Scan for the cell matching the given text and deliver its [X, Y] coordinate at center. 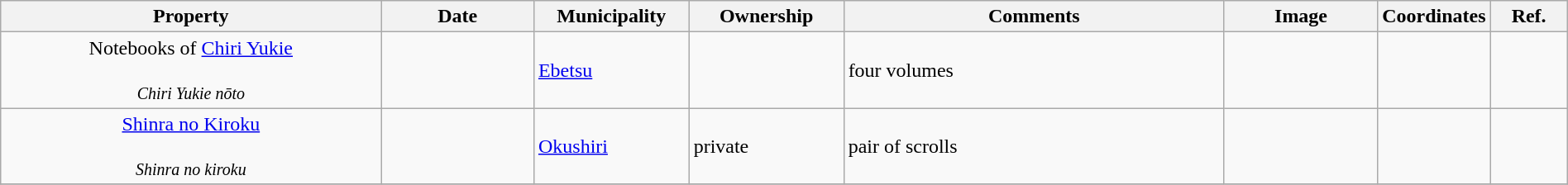
Image [1300, 17]
Date [458, 17]
Ref. [1528, 17]
Okushiri [611, 146]
Ownership [766, 17]
pair of scrolls [1034, 146]
Ebetsu [611, 70]
private [766, 146]
four volumes [1034, 70]
Coordinates [1434, 17]
Shinra no KirokuShinra no kiroku [191, 146]
Comments [1034, 17]
Property [191, 17]
Municipality [611, 17]
Notebooks of Chiri YukieChiri Yukie nōto [191, 70]
